Provide the (x, y) coordinate of the cell's center where the given text is located.  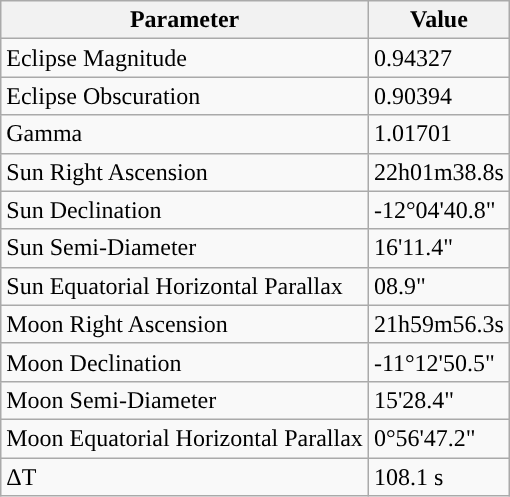
Eclipse Obscuration (185, 96)
1.01701 (438, 134)
108.1 s (438, 477)
Gamma (185, 134)
0.90394 (438, 96)
22h01m38.8s (438, 172)
Sun Right Ascension (185, 172)
Value (438, 20)
Eclipse Magnitude (185, 58)
Sun Declination (185, 210)
Parameter (185, 20)
Moon Right Ascension (185, 324)
Moon Declination (185, 362)
16'11.4" (438, 248)
08.9" (438, 286)
Moon Semi-Diameter (185, 400)
Moon Equatorial Horizontal Parallax (185, 438)
ΔT (185, 477)
-12°04'40.8" (438, 210)
0.94327 (438, 58)
0°56'47.2" (438, 438)
15'28.4" (438, 400)
-11°12'50.5" (438, 362)
Sun Equatorial Horizontal Parallax (185, 286)
21h59m56.3s (438, 324)
Sun Semi-Diameter (185, 248)
